Pinpoint the cell where the given text exists, returning its [X, Y] midpoint coordinate. 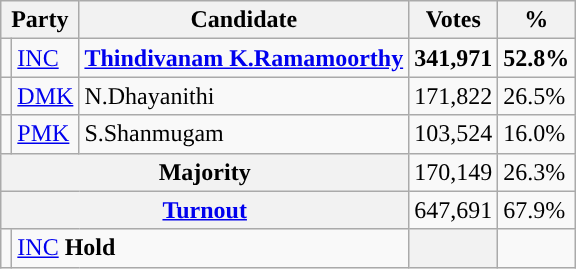
INC Hold [210, 248]
647,691 [454, 210]
N.Dhayanithi [244, 96]
26.5% [536, 96]
103,524 [454, 134]
16.0% [536, 134]
Majority [205, 172]
Thindivanam K.Ramamoorthy [244, 58]
DMK [46, 96]
INC [46, 58]
Votes [454, 20]
170,149 [454, 172]
Candidate [244, 20]
PMK [46, 134]
Turnout [205, 210]
Party [40, 20]
26.3% [536, 172]
67.9% [536, 210]
% [536, 20]
171,822 [454, 96]
S.Shanmugam [244, 134]
341,971 [454, 58]
52.8% [536, 58]
